Identify which cell holds the provided text, then report its [X, Y] central coordinate. 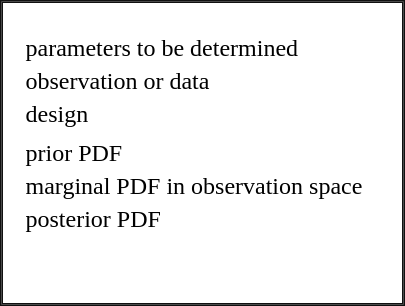
prior PDF [194, 153]
marginal PDF in observation space [194, 186]
observation or data [194, 81]
design [194, 114]
parameters to be determined observation or data design prior PDF marginal PDF in observation space posterior PDF [203, 154]
parameters to be determined [194, 48]
posterior PDF [194, 219]
